Find where the given text appears and provide that cell's center as [x, y] coordinate. 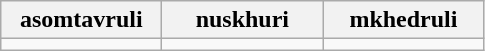
asomtavruli [82, 20]
nuskhuri [242, 20]
mkhedruli [404, 20]
